Identify which cell holds the provided text, then report its [X, Y] central coordinate. 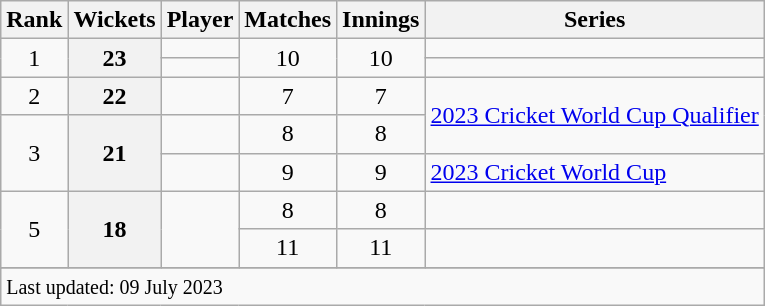
Matches [288, 20]
3 [34, 153]
Wickets [114, 20]
2 [34, 96]
Innings [381, 20]
2023 Cricket World Cup Qualifier [594, 115]
18 [114, 229]
5 [34, 229]
Last updated: 09 July 2023 [383, 286]
Rank [34, 20]
21 [114, 153]
22 [114, 96]
Series [594, 20]
Player [200, 20]
23 [114, 58]
2023 Cricket World Cup [594, 172]
1 [34, 58]
